Pinpoint the cell where the given text exists, returning its (x, y) midpoint coordinate. 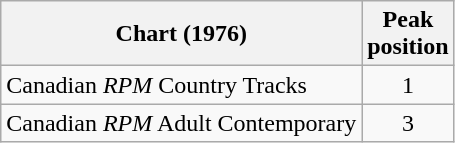
Peakposition (408, 34)
3 (408, 123)
Canadian RPM Adult Contemporary (182, 123)
1 (408, 85)
Chart (1976) (182, 34)
Canadian RPM Country Tracks (182, 85)
